Find where the given text appears and provide that cell's center as (x, y) coordinate. 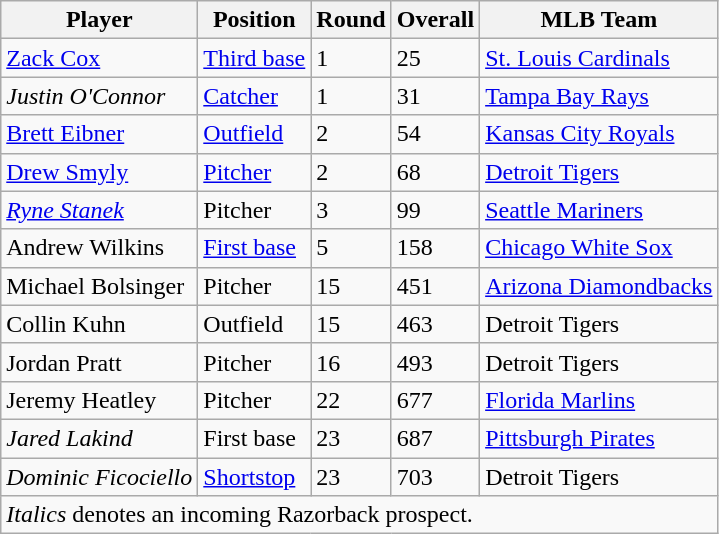
Shortstop (254, 477)
Overall (435, 20)
Andrew Wilkins (100, 248)
Player (100, 20)
Drew Smyly (100, 172)
Florida Marlins (599, 400)
Jared Lakind (100, 438)
Dominic Ficociello (100, 477)
68 (435, 172)
703 (435, 477)
Pittsburgh Pirates (599, 438)
Chicago White Sox (599, 248)
Arizona Diamondbacks (599, 286)
Jeremy Heatley (100, 400)
Italics denotes an incoming Razorback prospect. (360, 515)
3 (351, 210)
16 (351, 362)
Catcher (254, 96)
Third base (254, 58)
Jordan Pratt (100, 362)
St. Louis Cardinals (599, 58)
Justin O'Connor (100, 96)
Tampa Bay Rays (599, 96)
Brett Eibner (100, 134)
Collin Kuhn (100, 324)
158 (435, 248)
31 (435, 96)
54 (435, 134)
5 (351, 248)
493 (435, 362)
Seattle Mariners (599, 210)
MLB Team (599, 20)
25 (435, 58)
451 (435, 286)
687 (435, 438)
Zack Cox (100, 58)
463 (435, 324)
Michael Bolsinger (100, 286)
Round (351, 20)
Kansas City Royals (599, 134)
Position (254, 20)
677 (435, 400)
99 (435, 210)
22 (351, 400)
Ryne Stanek (100, 210)
